Locate the cell with the specified text and output its [x, y] center coordinate. 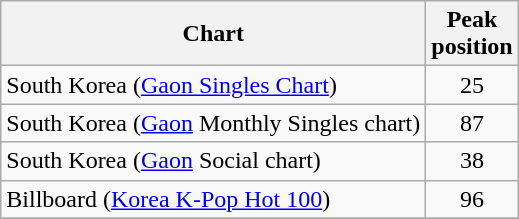
South Korea (Gaon Monthly Singles chart) [214, 123]
South Korea (Gaon Social chart) [214, 161]
Peakposition [472, 34]
South Korea (Gaon Singles Chart) [214, 85]
Chart [214, 34]
96 [472, 199]
25 [472, 85]
87 [472, 123]
Billboard (Korea K-Pop Hot 100) [214, 199]
38 [472, 161]
